Capture the cell that displays the provided text and extract its (x, y) central coordinate. 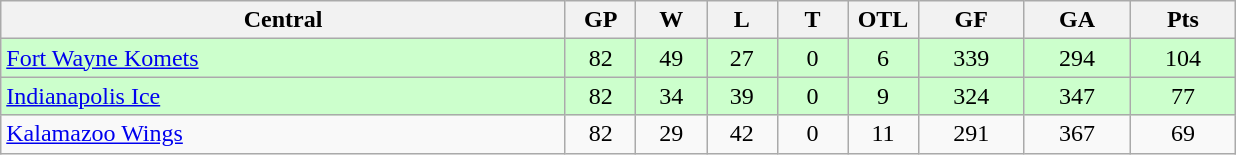
347 (1077, 96)
77 (1183, 96)
L (742, 20)
GA (1077, 20)
29 (672, 134)
294 (1077, 58)
Pts (1183, 20)
GP (600, 20)
104 (1183, 58)
GF (971, 20)
Kalamazoo Wings (284, 134)
Indianapolis Ice (284, 96)
39 (742, 96)
11 (884, 134)
OTL (884, 20)
34 (672, 96)
291 (971, 134)
324 (971, 96)
9 (884, 96)
49 (672, 58)
42 (742, 134)
27 (742, 58)
367 (1077, 134)
Central (284, 20)
T (812, 20)
69 (1183, 134)
W (672, 20)
339 (971, 58)
Fort Wayne Komets (284, 58)
6 (884, 58)
